Determine the [X, Y] coordinate at the center of the cell enclosing the given text.  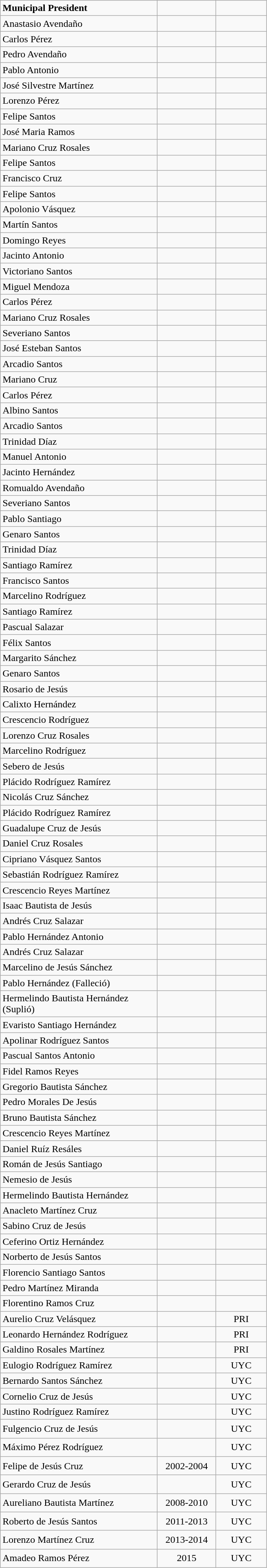
Sebero de Jesús [79, 766]
Pedro Martínez Miranda [79, 1288]
2013-2014 [187, 1540]
Isaac Bautista de Jesús [79, 905]
Pedro Morales De Jesús [79, 1102]
Florencio Santiago Santos [79, 1272]
Roberto de Jesús Santos [79, 1521]
Cipriano Vásquez Santos [79, 859]
Nemesio de Jesús [79, 1179]
Marcelino de Jesús Sánchez [79, 968]
Anacleto Martínez Cruz [79, 1211]
Bruno Bautista Sánchez [79, 1118]
Crescencio Rodríguez [79, 720]
José Maria Ramos [79, 132]
Rosario de Jesús [79, 689]
Norberto de Jesús Santos [79, 1257]
Domingo Reyes [79, 240]
Jacinto Antonio [79, 256]
Lorenzo Pérez [79, 101]
Nicolás Cruz Sánchez [79, 797]
Pablo Hernández (Falleció) [79, 983]
Mariano Cruz [79, 379]
Pascual Salazar [79, 627]
Lorenzo Martínez Cruz [79, 1540]
Apolinar Rodríguez Santos [79, 1040]
Román de Jesús Santiago [79, 1164]
Margarito Sánchez [79, 658]
Pablo Antonio [79, 70]
Hermelindo Bautista Hernández [79, 1195]
Manuel Antonio [79, 457]
Leonardo Hernández Rodríguez [79, 1334]
Ceferino Ortiz Hernández [79, 1242]
Guadalupe Cruz de Jesús [79, 828]
Máximo Pérez Rodríguez [79, 1447]
Miguel Mendoza [79, 287]
Pablo Hernández Antonio [79, 936]
Aurelio Cruz Velásquez [79, 1319]
Evaristo Santiago Hernández [79, 1025]
Pedro Avendaño [79, 54]
Daniel Ruíz Resáles [79, 1148]
Francisco Santos [79, 581]
Romualdo Avendaño [79, 488]
Calixto Hernández [79, 705]
Victoriano Santos [79, 271]
Gregorio Bautista Sánchez [79, 1087]
2015 [187, 1558]
Cornelio Cruz de Jesús [79, 1396]
Albino Santos [79, 410]
Aureliano Bautista Martínez [79, 1503]
Pablo Santiago [79, 519]
Florentino Ramos Cruz [79, 1303]
Bernardo Santos Sánchez [79, 1381]
2008-2010 [187, 1503]
Lorenzo Cruz Rosales [79, 735]
José Esteban Santos [79, 348]
Pascual Santos Antonio [79, 1056]
Félix Santos [79, 642]
José Silvestre Martínez [79, 85]
2002-2004 [187, 1466]
Felipe de Jesús Cruz [79, 1466]
Municipal President [79, 8]
Sebastián Rodríguez Ramírez [79, 874]
Anastasio Avendaño [79, 24]
Sabino Cruz de Jesús [79, 1226]
Martín Santos [79, 225]
Jacinto Hernández [79, 472]
Amadeo Ramos Pérez [79, 1558]
Eulogio Rodríguez Ramírez [79, 1365]
Francisco Cruz [79, 178]
Fidel Ramos Reyes [79, 1071]
Daniel Cruz Rosales [79, 844]
2011-2013 [187, 1521]
Apolonio Vásquez [79, 209]
Galdino Rosales Martínez [79, 1350]
Justino Rodríguez Ramírez [79, 1411]
Fulgencio Cruz de Jesús [79, 1429]
Hermelindo Bautista Hernández (Suplió) [79, 1004]
Gerardo Cruz de Jesús [79, 1484]
